Determine the (X, Y) coordinate at the center of the cell enclosing the given text.  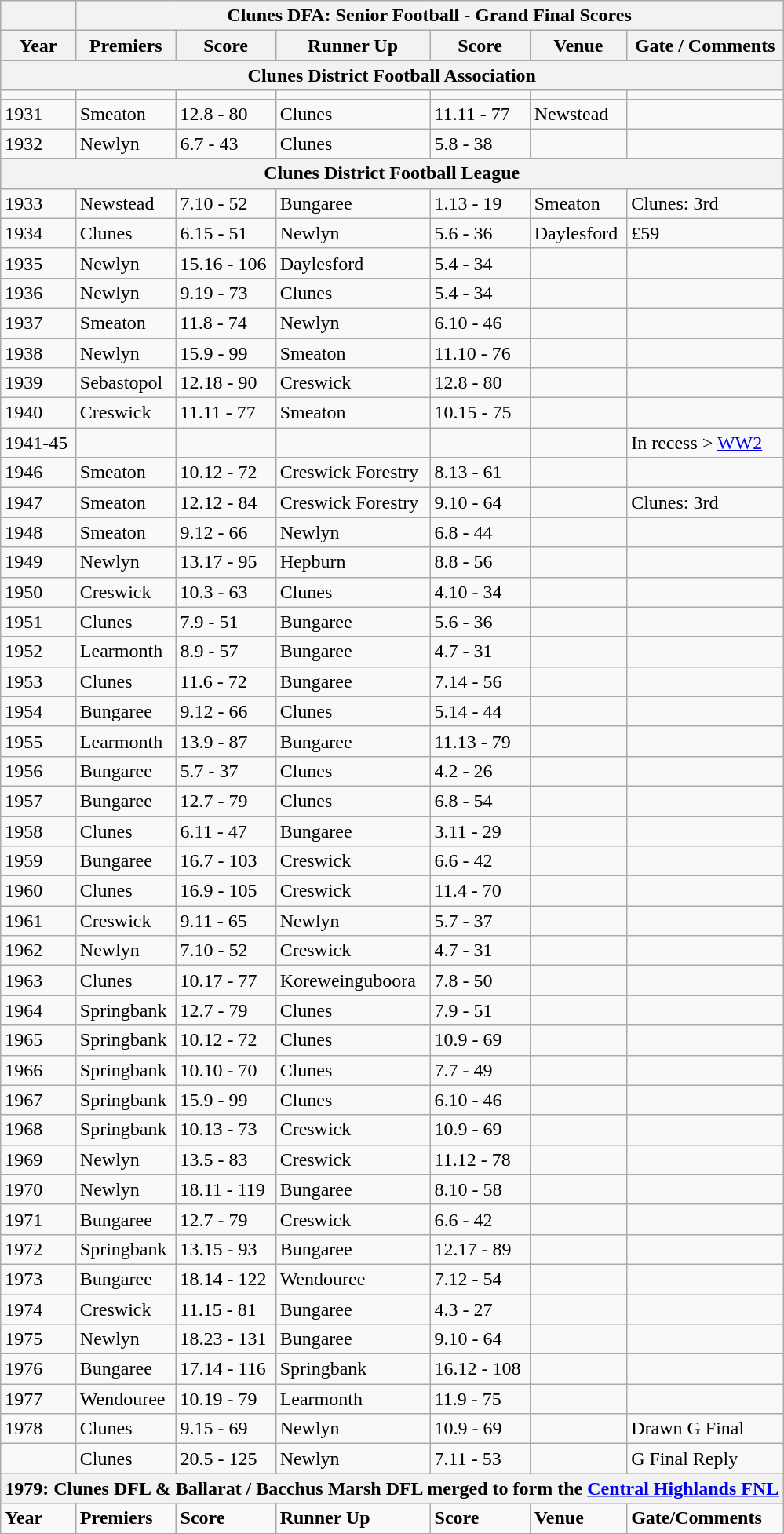
4.2 - 26 (480, 771)
1957 (38, 801)
1952 (38, 652)
6.7 - 43 (226, 144)
1959 (38, 861)
1950 (38, 592)
13.5 - 83 (226, 1160)
Gate / Comments (705, 46)
13.17 - 95 (226, 562)
1968 (38, 1130)
5.14 - 44 (480, 711)
Sebastopol (126, 383)
1974 (38, 1309)
4.10 - 34 (480, 592)
18.23 - 131 (226, 1339)
18.11 - 119 (226, 1189)
1960 (38, 891)
1941-45 (38, 443)
1949 (38, 562)
1964 (38, 1010)
11.6 - 72 (226, 681)
1938 (38, 352)
7.12 - 54 (480, 1279)
16.7 - 103 (226, 861)
1966 (38, 1070)
1940 (38, 413)
1937 (38, 323)
10.15 - 75 (480, 413)
1931 (38, 114)
1932 (38, 144)
1947 (38, 502)
11.8 - 74 (226, 323)
7.14 - 56 (480, 681)
1961 (38, 921)
5.8 - 38 (480, 144)
10.10 - 70 (226, 1070)
13.9 - 87 (226, 741)
1973 (38, 1279)
16.12 - 108 (480, 1369)
Koreweinguboora (353, 981)
1955 (38, 741)
1939 (38, 383)
8.8 - 56 (480, 562)
1953 (38, 681)
3.11 - 29 (480, 831)
10.3 - 63 (226, 592)
6.15 - 51 (226, 233)
12.18 - 90 (226, 383)
6.8 - 54 (480, 801)
1935 (38, 263)
11.4 - 70 (480, 891)
1.13 - 19 (480, 203)
1972 (38, 1249)
7.8 - 50 (480, 981)
9.19 - 73 (226, 293)
1963 (38, 981)
Drawn G Final (705, 1429)
10.13 - 73 (226, 1130)
Hepburn (353, 562)
20.5 - 125 (226, 1459)
7.11 - 53 (480, 1459)
1978 (38, 1429)
15.16 - 106 (226, 263)
1965 (38, 1040)
11.15 - 81 (226, 1309)
Clunes District Football League (392, 173)
8.10 - 58 (480, 1189)
12.12 - 84 (226, 502)
1976 (38, 1369)
6.8 - 44 (480, 532)
1946 (38, 473)
1967 (38, 1100)
12.17 - 89 (480, 1249)
1934 (38, 233)
Clunes District Football Association (392, 75)
1936 (38, 293)
1956 (38, 771)
9.11 - 65 (226, 921)
8.13 - 61 (480, 473)
G Final Reply (705, 1459)
11.9 - 75 (480, 1399)
Gate/Comments (705, 1518)
16.9 - 105 (226, 891)
1971 (38, 1219)
1977 (38, 1399)
13.15 - 93 (226, 1249)
1948 (38, 532)
17.14 - 116 (226, 1369)
In recess > WW2 (705, 443)
11.10 - 76 (480, 352)
18.14 - 122 (226, 1279)
1933 (38, 203)
4.3 - 27 (480, 1309)
1954 (38, 711)
Clunes DFA: Senior Football - Grand Final Scores (428, 16)
1975 (38, 1339)
1951 (38, 622)
10.17 - 77 (226, 981)
6.11 - 47 (226, 831)
9.15 - 69 (226, 1429)
10.19 - 79 (226, 1399)
£59 (705, 233)
1958 (38, 831)
1969 (38, 1160)
11.13 - 79 (480, 741)
1962 (38, 951)
1970 (38, 1189)
1979: Clunes DFL & Ballarat / Bacchus Marsh DFL merged to form the Central Highlands FNL (392, 1488)
7.7 - 49 (480, 1070)
11.12 - 78 (480, 1160)
8.9 - 57 (226, 652)
